Output the [x, y] coordinate of the center of the cell containing the given text.  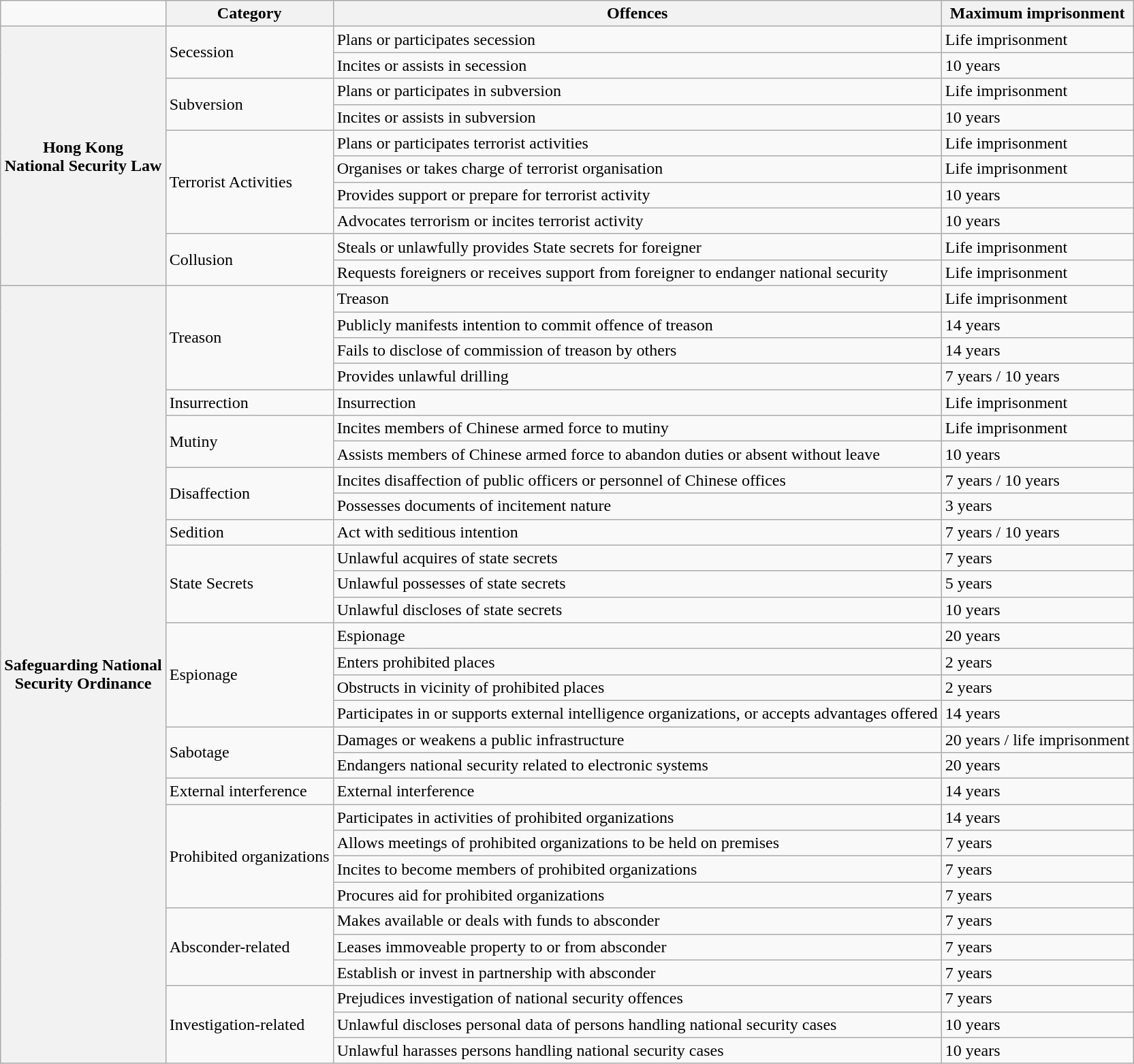
Absconder-related [249, 947]
Sedition [249, 532]
Plans or participates in subversion [637, 91]
Organises or takes charge of terrorist organisation [637, 169]
Unlawful harasses persons handling national security cases [637, 1050]
Establish or invest in partnership with absconder [637, 973]
Subversion [249, 104]
Assists members of Chinese armed force to abandon duties or absent without leave [637, 454]
Provides support or prepare for terrorist activity [637, 195]
Endangers national security related to electronic systems [637, 766]
Damages or weakens a public infrastructure [637, 739]
Act with seditious intention [637, 532]
Disaffection [249, 493]
Unlawful acquires of state secrets [637, 558]
Safeguarding NationalSecurity Ordinance [83, 674]
20 years / life imprisonment [1037, 739]
Provides unlawful drilling [637, 377]
Possesses documents of incitement nature [637, 506]
Unlawful possesses of state secrets [637, 584]
Plans or participates terrorist activities [637, 143]
Publicly manifests intention to commit offence of treason [637, 325]
Incites or assists in subversion [637, 117]
Incites or assists in secession [637, 65]
Maximum imprisonment [1037, 14]
Enters prohibited places [637, 661]
Participates in activities of prohibited organizations [637, 817]
Hong KongNational Security Law [83, 157]
Participates in or supports external intelligence organizations, or accepts advantages offered [637, 713]
Sabotage [249, 752]
Advocates terrorism or incites terrorist activity [637, 221]
Incites disaffection of public officers or personnel of Chinese offices [637, 480]
Steals or unlawfully provides State secrets for foreigner [637, 247]
Obstructs in vicinity of prohibited places [637, 687]
Investigation-related [249, 1024]
Incites to become members of prohibited organizations [637, 869]
Prohibited organizations [249, 856]
Mutiny [249, 441]
Collusion [249, 260]
Terrorist Activities [249, 182]
Leases immoveable property to or from absconder [637, 947]
State Secrets [249, 584]
Makes available or deals with funds to absconder [637, 921]
Allows meetings of prohibited organizations to be held on premises [637, 843]
Category [249, 14]
Unlawful discloses of state secrets [637, 610]
Fails to disclose of commission of treason by others [637, 351]
5 years [1037, 584]
Secession [249, 52]
Incites members of Chinese armed force to mutiny [637, 428]
Plans or participates secession [637, 40]
Prejudices investigation of national security offences [637, 999]
Procures aid for prohibited organizations [637, 895]
Requests foreigners or receives support from foreigner to endanger national security [637, 272]
3 years [1037, 506]
Offences [637, 14]
Unlawful discloses personal data of persons handling national security cases [637, 1024]
